Capture the cell that displays the provided text and extract its (X, Y) central coordinate. 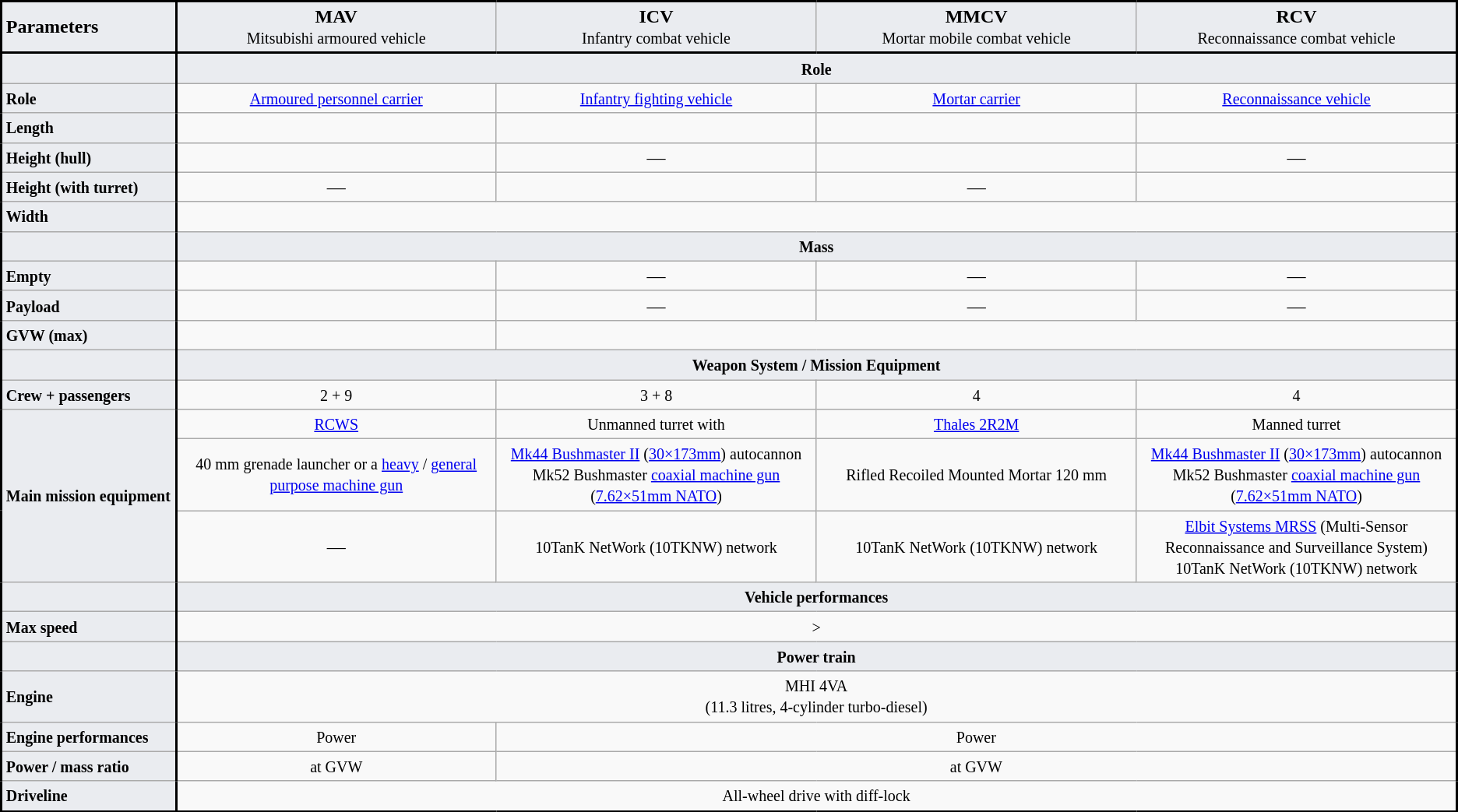
GVW (max) (89, 335)
Width (89, 216)
Crew + passengers (89, 395)
ICVInfantry combat vehicle (656, 28)
Infantry fighting vehicle (656, 98)
> (816, 627)
Max speed (89, 627)
All-wheel drive with diff-lock (816, 796)
Driveline (89, 796)
Height (with turret) (89, 187)
RCVReconnaissance combat vehicle (1296, 28)
40 mm grenade launcher or a heavy / general purpose machine gun (336, 475)
Reconnaissance vehicle (1296, 98)
Vehicle performances (816, 597)
MAVMitsubishi armoured vehicle (336, 28)
Engine performances (89, 736)
Empty (89, 276)
Elbit Systems MRSS (Multi-Sensor Reconnaissance and Surveillance System)10TanK NetWork (10TKNW) network (1296, 547)
RCWS (336, 424)
Armoured personnel carrier (336, 98)
3 + 8 (656, 395)
Mortar carrier (977, 98)
Parameters (89, 28)
Weapon System / Mission Equipment (816, 364)
Main mission equipment (89, 496)
Manned turret (1296, 424)
2 + 9 (336, 395)
Rifled Recoiled Mounted Mortar 120 mm (977, 475)
Power / mass ratio (89, 766)
Payload (89, 305)
MHI 4VA(11.3 litres, 4-cylinder turbo-diesel) (816, 696)
MMCVMortar mobile combat vehicle (977, 28)
Power train (816, 656)
Height (hull) (89, 157)
Unmanned turret with (656, 424)
Engine (89, 696)
Mass (816, 246)
Length (89, 128)
Thales 2R2M (977, 424)
